Search for the cell housing the specified text and yield its [X, Y] center coordinate. 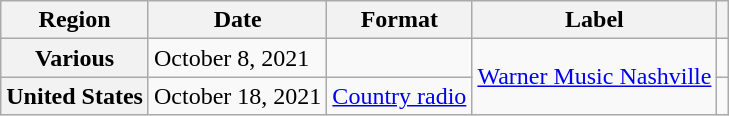
United States [75, 96]
October 18, 2021 [237, 96]
Date [237, 20]
Format [400, 20]
Country radio [400, 96]
Label [594, 20]
October 8, 2021 [237, 58]
Region [75, 20]
Warner Music Nashville [594, 77]
Various [75, 58]
